Locate the cell with the specified text and output its (X, Y) center coordinate. 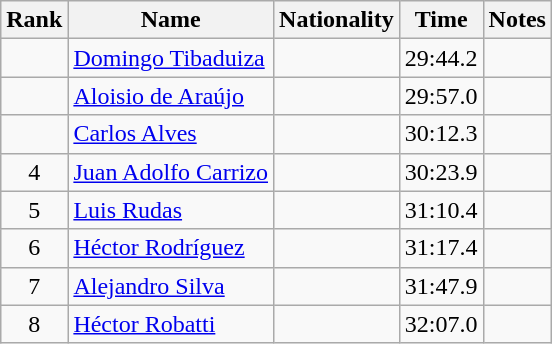
31:10.4 (441, 210)
6 (34, 248)
7 (34, 286)
Domingo Tibaduiza (171, 58)
30:12.3 (441, 134)
8 (34, 324)
Héctor Rodríguez (171, 248)
30:23.9 (441, 172)
29:57.0 (441, 96)
Alejandro Silva (171, 286)
Juan Adolfo Carrizo (171, 172)
31:17.4 (441, 248)
Carlos Alves (171, 134)
32:07.0 (441, 324)
31:47.9 (441, 286)
Héctor Robatti (171, 324)
4 (34, 172)
5 (34, 210)
Nationality (337, 20)
Luis Rudas (171, 210)
Name (171, 20)
Rank (34, 20)
Aloisio de Araújo (171, 96)
Notes (517, 20)
Time (441, 20)
29:44.2 (441, 58)
